Capture the cell that displays the provided text and extract its [x, y] central coordinate. 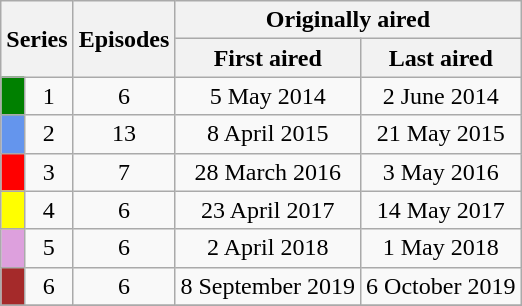
5 May 2014 [268, 96]
5 [48, 248]
2 April 2018 [268, 248]
7 [124, 172]
Originally aired [348, 20]
2 June 2014 [441, 96]
6 October 2019 [441, 286]
28 March 2016 [268, 172]
1 [48, 96]
3 [48, 172]
Episodes [124, 39]
23 April 2017 [268, 210]
Last aired [441, 58]
8 September 2019 [268, 286]
2 [48, 134]
8 April 2015 [268, 134]
21 May 2015 [441, 134]
4 [48, 210]
3 May 2016 [441, 172]
14 May 2017 [441, 210]
First aired [268, 58]
Series [37, 39]
1 May 2018 [441, 248]
13 [124, 134]
